Detect which cell encompasses the target text, then output its [X, Y] center coordinate. 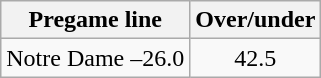
42.5 [256, 58]
Notre Dame –26.0 [96, 58]
Pregame line [96, 20]
Over/under [256, 20]
